For the text-containing cell, return its midpoint in [X, Y] coordinate format. 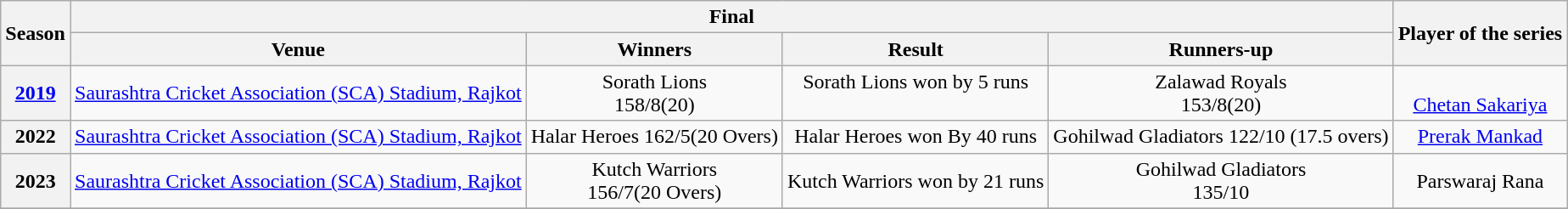
Gohilwad Gladiators 122/10 (17.5 overs) [1221, 137]
Sorath Lions won by 5 runs [915, 93]
Runners-up [1221, 49]
Gohilwad Gladiators135/10 [1221, 180]
Result [915, 49]
Halar Heroes 162/5(20 Overs) [654, 137]
Prerak Mankad [1480, 137]
Zalawad Royals 153/8(20) [1221, 93]
2023 [36, 180]
Parswaraj Rana [1480, 180]
Kutch Warriors won by 21 runs [915, 180]
Final [731, 17]
2019 [36, 93]
Chetan Sakariya [1480, 93]
Season [36, 33]
Sorath Lions158/8(20) [654, 93]
Kutch Warriors156/7(20 Overs) [654, 180]
Winners [654, 49]
Halar Heroes won By 40 runs [915, 137]
Venue [298, 49]
2022 [36, 137]
Player of the series [1480, 33]
